Detect which cell encompasses the target text, then output its (X, Y) center coordinate. 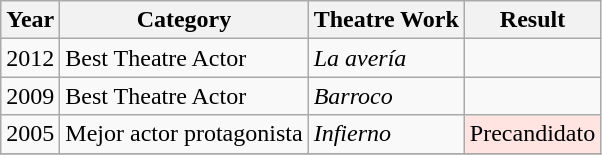
Theatre Work (386, 20)
2009 (30, 96)
Result (532, 20)
Infierno (386, 134)
La avería (386, 58)
2005 (30, 134)
2012 (30, 58)
Barroco (386, 96)
Mejor actor protagonista (184, 134)
Year (30, 20)
Precandidato (532, 134)
Category (184, 20)
